Locate the cell with the specified text and output its [x, y] center coordinate. 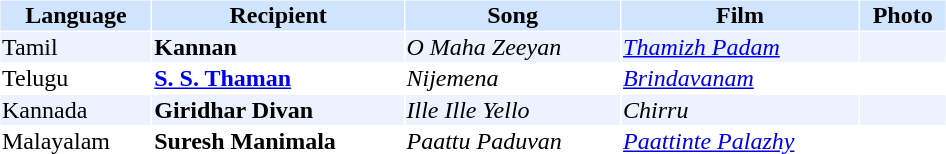
Brindavanam [740, 79]
Giridhar Divan [278, 110]
Nijemena [512, 79]
O Maha Zeeyan [512, 47]
Chirru [740, 110]
Language [76, 15]
Telugu [76, 79]
Photo [903, 15]
S. S. Thaman [278, 79]
Kannada [76, 110]
Ille Ille Yello [512, 110]
Tamil [76, 47]
Film [740, 15]
Thamizh Padam [740, 47]
Song [512, 15]
Recipient [278, 15]
Kannan [278, 47]
